Locate the cell with the specified text and output its [x, y] center coordinate. 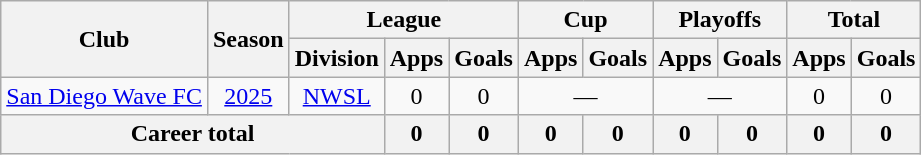
Playoffs [720, 20]
Cup [585, 20]
Club [104, 39]
NWSL [336, 96]
Total [854, 20]
League [404, 20]
Career total [193, 134]
Division [336, 58]
2025 [248, 96]
San Diego Wave FC [104, 96]
Season [248, 39]
